Return the (x, y) coordinate for the center point of the cell that contains the specified text.  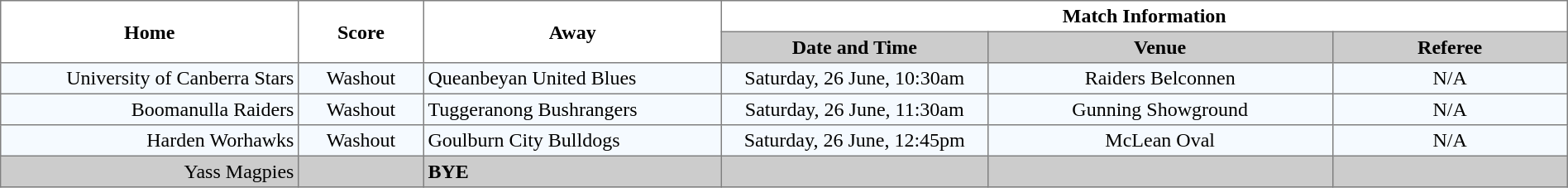
Saturday, 26 June, 10:30am (854, 79)
Raiders Belconnen (1159, 79)
Saturday, 26 June, 12:45pm (854, 141)
Home (150, 31)
Away (572, 31)
Harden Worhawks (150, 141)
Tuggeranong Bushrangers (572, 109)
University of Canberra Stars (150, 79)
Match Information (1145, 17)
Score (361, 31)
BYE (572, 171)
Venue (1159, 47)
Referee (1450, 47)
Goulburn City Bulldogs (572, 141)
Queanbeyan United Blues (572, 79)
McLean Oval (1159, 141)
Date and Time (854, 47)
Yass Magpies (150, 171)
Boomanulla Raiders (150, 109)
Saturday, 26 June, 11:30am (854, 109)
Gunning Showground (1159, 109)
